For the text-containing cell, return its midpoint in [x, y] coordinate format. 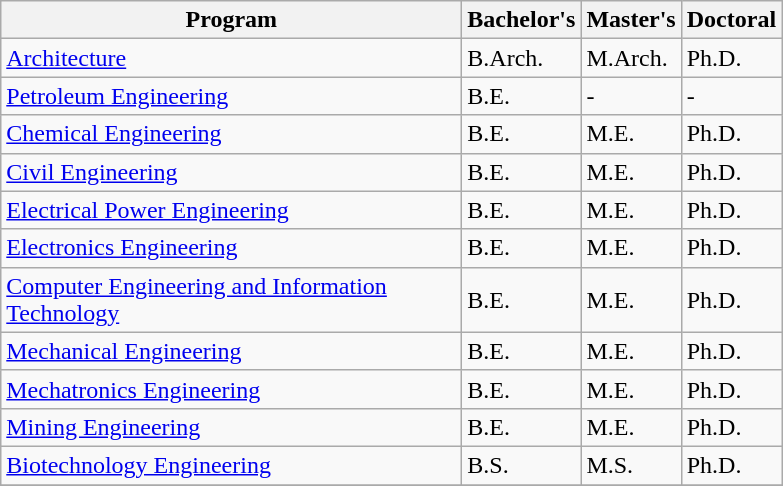
Mechanical Engineering [232, 351]
Electronics Engineering [232, 248]
Computer Engineering and Information Technology [232, 300]
Biotechnology Engineering [232, 465]
Petroleum Engineering [232, 96]
B.Arch. [522, 58]
Bachelor's [522, 20]
Mining Engineering [232, 427]
Doctoral [731, 20]
Civil Engineering [232, 172]
Program [232, 20]
B.S. [522, 465]
Architecture [232, 58]
M.Arch. [631, 58]
Chemical Engineering [232, 134]
Master's [631, 20]
Mechatronics Engineering [232, 389]
M.S. [631, 465]
Electrical Power Engineering [232, 210]
